Return the [x, y] coordinate for the center point of the cell that contains the specified text.  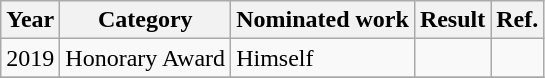
Himself [323, 58]
Category [146, 20]
2019 [30, 58]
Year [30, 20]
Nominated work [323, 20]
Honorary Award [146, 58]
Ref. [518, 20]
Result [452, 20]
